Pinpoint the cell where the given text exists, returning its (x, y) midpoint coordinate. 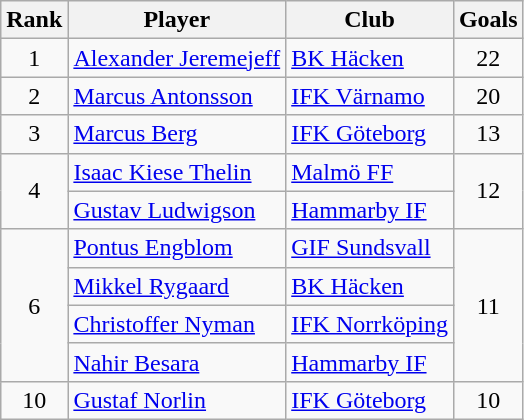
Goals (488, 20)
Pontus Engblom (177, 248)
Marcus Berg (177, 134)
22 (488, 58)
IFK Norrköping (370, 324)
3 (34, 134)
20 (488, 96)
Isaac Kiese Thelin (177, 172)
Nahir Besara (177, 362)
IFK Värnamo (370, 96)
11 (488, 305)
Gustaf Norlin (177, 400)
13 (488, 134)
Alexander Jeremejeff (177, 58)
Malmö FF (370, 172)
Club (370, 20)
1 (34, 58)
4 (34, 191)
Marcus Antonsson (177, 96)
Gustav Ludwigson (177, 210)
12 (488, 191)
Player (177, 20)
Christoffer Nyman (177, 324)
6 (34, 305)
2 (34, 96)
Rank (34, 20)
GIF Sundsvall (370, 248)
Mikkel Rygaard (177, 286)
